Output the (x, y) coordinate of the center of the cell containing the given text.  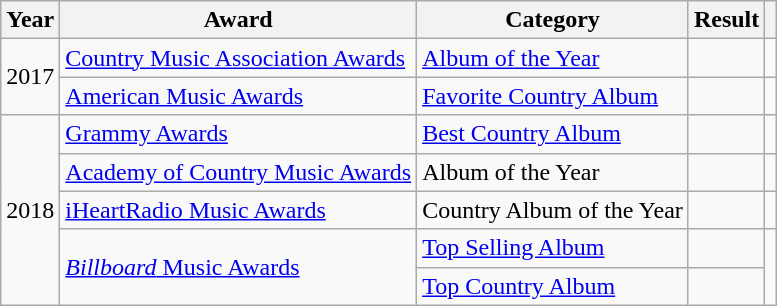
Category (553, 20)
2018 (30, 210)
Result (726, 20)
Grammy Awards (238, 134)
Country Album of the Year (553, 210)
American Music Awards (238, 96)
Best Country Album (553, 134)
Top Country Album (553, 286)
Year (30, 20)
Country Music Association Awards (238, 58)
Top Selling Album (553, 248)
Favorite Country Album (553, 96)
Billboard Music Awards (238, 267)
Academy of Country Music Awards (238, 172)
Award (238, 20)
2017 (30, 77)
iHeartRadio Music Awards (238, 210)
